Output the [X, Y] coordinate of the center of the cell containing the given text.  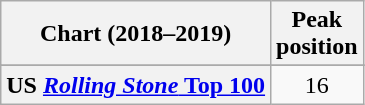
US Rolling Stone Top 100 [136, 85]
16 [317, 85]
Peakposition [317, 34]
Chart (2018–2019) [136, 34]
